Find where the given text appears and provide that cell's center as [X, Y] coordinate. 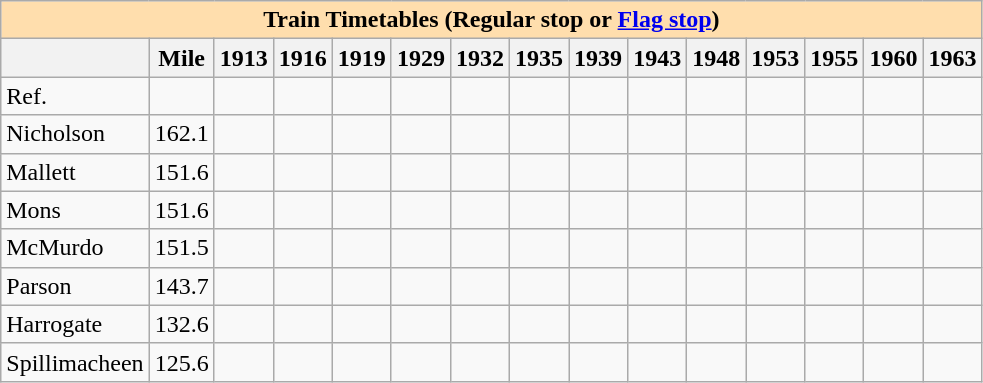
143.7 [182, 286]
1943 [658, 58]
Mallett [75, 172]
Nicholson [75, 134]
Ref. [75, 96]
Mile [182, 58]
1935 [538, 58]
1932 [480, 58]
McMurdo [75, 248]
1916 [302, 58]
1913 [244, 58]
Train Timetables (Regular stop or Flag stop) [492, 20]
Harrogate [75, 324]
1948 [716, 58]
Parson [75, 286]
1955 [834, 58]
132.6 [182, 324]
1953 [776, 58]
125.6 [182, 362]
1939 [598, 58]
1919 [362, 58]
1960 [894, 58]
Spillimacheen [75, 362]
162.1 [182, 134]
1929 [420, 58]
Mons [75, 210]
151.5 [182, 248]
1963 [952, 58]
